Extract the [x, y] coordinate from the center of the cell holding the provided text.  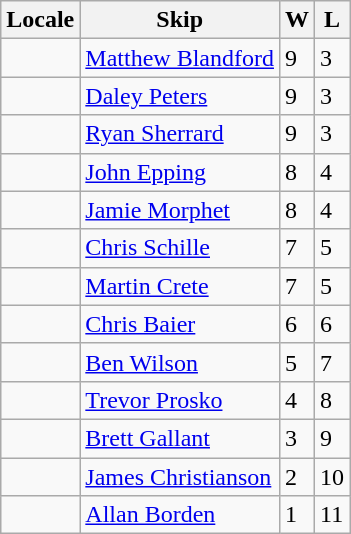
1 [296, 515]
Jamie Morphet [180, 210]
Chris Schille [180, 248]
W [296, 20]
L [332, 20]
Skip [180, 20]
Martin Crete [180, 286]
Chris Baier [180, 324]
10 [332, 477]
Matthew Blandford [180, 58]
Trevor Prosko [180, 400]
11 [332, 515]
John Epping [180, 172]
Ryan Sherrard [180, 134]
Ben Wilson [180, 362]
Allan Borden [180, 515]
Daley Peters [180, 96]
Brett Gallant [180, 438]
2 [296, 477]
Locale [40, 20]
James Christianson [180, 477]
